Return [X, Y] of the center of cell containing provided text 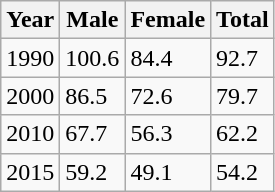
2000 [30, 96]
Year [30, 20]
54.2 [243, 172]
62.2 [243, 134]
56.3 [168, 134]
1990 [30, 58]
67.7 [92, 134]
2010 [30, 134]
49.1 [168, 172]
59.2 [92, 172]
Male [92, 20]
Female [168, 20]
100.6 [92, 58]
79.7 [243, 96]
86.5 [92, 96]
2015 [30, 172]
92.7 [243, 58]
Total [243, 20]
84.4 [168, 58]
72.6 [168, 96]
